Scan for the cell matching the given text and deliver its (x, y) coordinate at center. 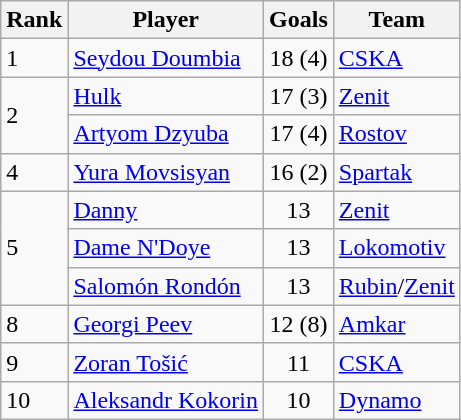
Rubin/Zenit (396, 286)
5 (34, 248)
17 (3) (299, 96)
Salomón Rondón (166, 286)
Danny (166, 210)
11 (299, 362)
4 (34, 172)
Hulk (166, 96)
Seydou Doumbia (166, 58)
16 (2) (299, 172)
17 (4) (299, 134)
8 (34, 324)
Team (396, 20)
Lokomotiv (396, 248)
12 (8) (299, 324)
Aleksandr Kokorin (166, 400)
Yura Movsisyan (166, 172)
9 (34, 362)
Dynamo (396, 400)
Rostov (396, 134)
Artyom Dzyuba (166, 134)
Goals (299, 20)
Zoran Tošić (166, 362)
1 (34, 58)
2 (34, 115)
Spartak (396, 172)
Amkar (396, 324)
Georgi Peev (166, 324)
Player (166, 20)
Rank (34, 20)
18 (4) (299, 58)
Dame N'Doye (166, 248)
